Provide the [X, Y] coordinate of the cell's center where the given text is located.  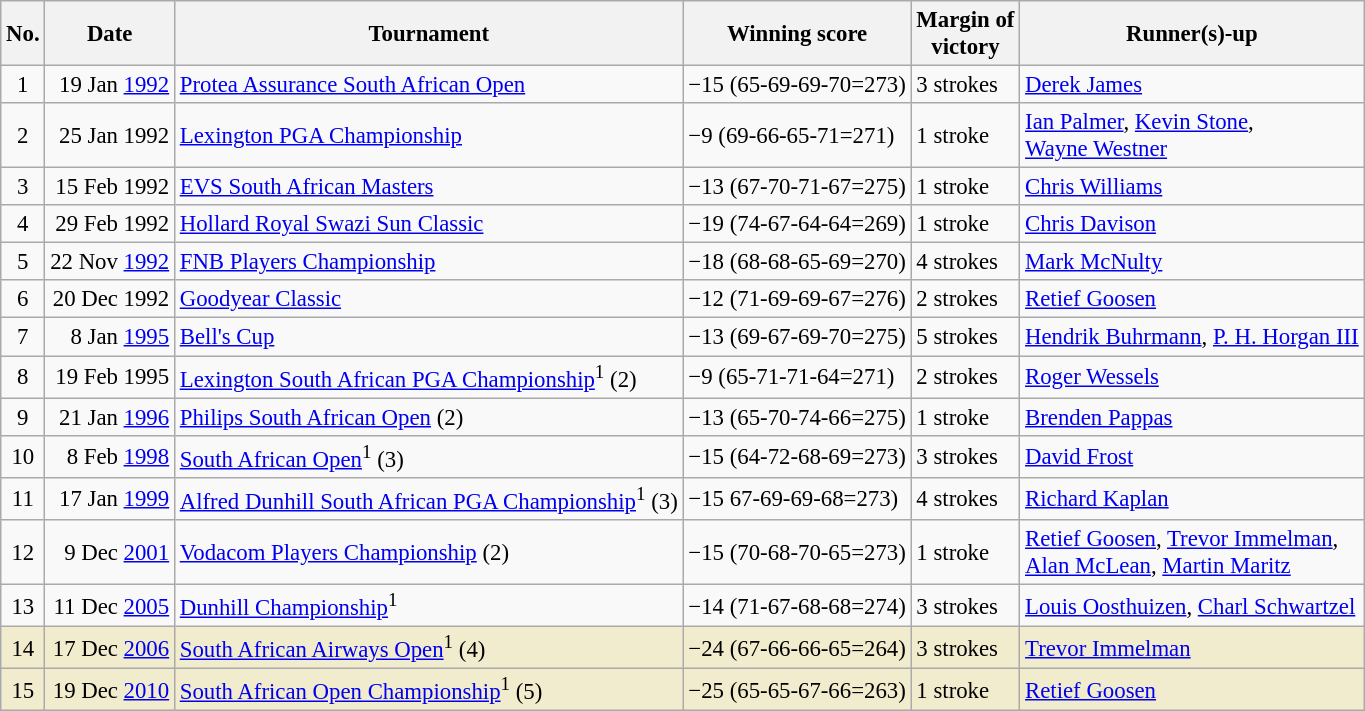
21 Jan 1996 [110, 417]
−9 (69-66-65-71=271) [797, 136]
19 Feb 1995 [110, 377]
Derek James [1192, 85]
FNB Players Championship [428, 262]
Dunhill Championship1 [428, 605]
15 [23, 690]
−19 (74-67-64-64=269) [797, 224]
−9 (65-71-71-64=271) [797, 377]
Goodyear Classic [428, 299]
14 [23, 648]
South African Airways Open1 (4) [428, 648]
South African Open1 (3) [428, 456]
−15 (64-72-68-69=273) [797, 456]
−15 67-69-69-68=273) [797, 499]
25 Jan 1992 [110, 136]
Richard Kaplan [1192, 499]
15 Feb 1992 [110, 187]
4 [23, 224]
Chris Davison [1192, 224]
David Frost [1192, 456]
Ian Palmer, Kevin Stone, Wayne Westner [1192, 136]
5 strokes [966, 337]
11 Dec 2005 [110, 605]
Tournament [428, 34]
Date [110, 34]
Retief Goosen, Trevor Immelman, Alan McLean, Martin Maritz [1192, 552]
Margin ofvictory [966, 34]
13 [23, 605]
−13 (67-70-71-67=275) [797, 187]
−15 (70-68-70-65=273) [797, 552]
No. [23, 34]
−25 (65-65-67-66=263) [797, 690]
17 Jan 1999 [110, 499]
8 [23, 377]
Philips South African Open (2) [428, 417]
9 [23, 417]
−13 (65-70-74-66=275) [797, 417]
17 Dec 2006 [110, 648]
Vodacom Players Championship (2) [428, 552]
6 [23, 299]
−24 (67-66-66-65=264) [797, 648]
−12 (71-69-69-67=276) [797, 299]
8 Feb 1998 [110, 456]
−14 (71-67-68-68=274) [797, 605]
EVS South African Masters [428, 187]
12 [23, 552]
29 Feb 1992 [110, 224]
South African Open Championship1 (5) [428, 690]
Lexington South African PGA Championship1 (2) [428, 377]
10 [23, 456]
Hendrik Buhrmann, P. H. Horgan III [1192, 337]
3 [23, 187]
Alfred Dunhill South African PGA Championship1 (3) [428, 499]
Hollard Royal Swazi Sun Classic [428, 224]
Brenden Pappas [1192, 417]
Roger Wessels [1192, 377]
Chris Williams [1192, 187]
8 Jan 1995 [110, 337]
−18 (68-68-65-69=270) [797, 262]
9 Dec 2001 [110, 552]
Bell's Cup [428, 337]
−13 (69-67-69-70=275) [797, 337]
20 Dec 1992 [110, 299]
22 Nov 1992 [110, 262]
−15 (65-69-69-70=273) [797, 85]
Louis Oosthuizen, Charl Schwartzel [1192, 605]
11 [23, 499]
Winning score [797, 34]
5 [23, 262]
Runner(s)-up [1192, 34]
Mark McNulty [1192, 262]
Protea Assurance South African Open [428, 85]
19 Dec 2010 [110, 690]
2 [23, 136]
7 [23, 337]
Trevor Immelman [1192, 648]
Lexington PGA Championship [428, 136]
19 Jan 1992 [110, 85]
1 [23, 85]
